Output the (x, y) coordinate of the center of the cell containing the given text.  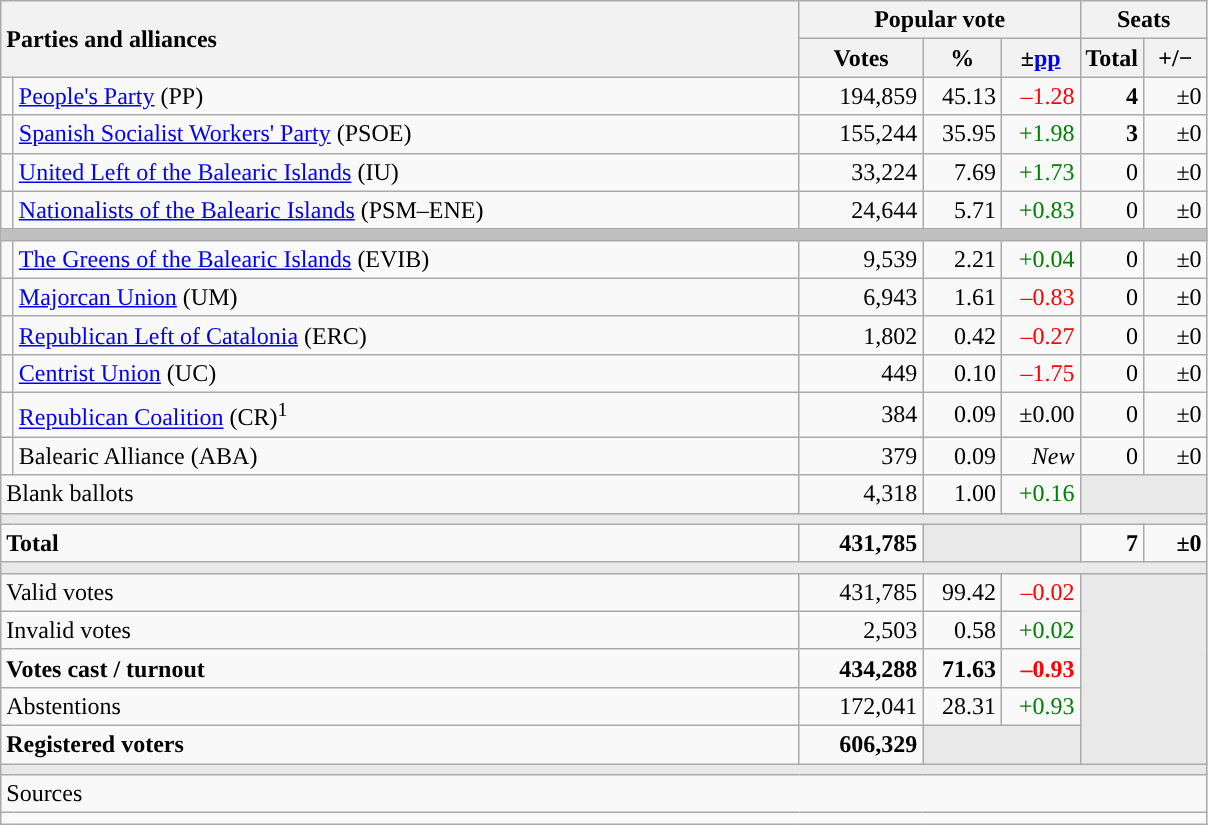
35.95 (962, 134)
+0.93 (1040, 706)
1.61 (962, 297)
379 (861, 456)
Nationalists of the Balearic Islands (PSM–ENE) (406, 210)
Invalid votes (400, 630)
–0.93 (1040, 668)
194,859 (861, 96)
6,943 (861, 297)
4,318 (861, 494)
2.21 (962, 259)
434,288 (861, 668)
172,041 (861, 706)
Balearic Alliance (ABA) (406, 456)
The Greens of the Balearic Islands (EVIB) (406, 259)
71.63 (962, 668)
606,329 (861, 745)
–0.83 (1040, 297)
Republican Coalition (CR)1 (406, 414)
+/− (1176, 58)
0.58 (962, 630)
1,802 (861, 335)
+1.73 (1040, 172)
Abstentions (400, 706)
Sources (604, 794)
2,503 (861, 630)
24,644 (861, 210)
99.42 (962, 592)
+0.02 (1040, 630)
9,539 (861, 259)
–1.75 (1040, 373)
3 (1112, 134)
0.10 (962, 373)
Registered voters (400, 745)
People's Party (PP) (406, 96)
Popular vote (940, 20)
–0.27 (1040, 335)
Blank ballots (400, 494)
Seats (1144, 20)
384 (861, 414)
United Left of the Balearic Islands (IU) (406, 172)
±0.00 (1040, 414)
449 (861, 373)
0.42 (962, 335)
–1.28 (1040, 96)
Centrist Union (UC) (406, 373)
New (1040, 456)
+0.83 (1040, 210)
+1.98 (1040, 134)
±pp (1040, 58)
7.69 (962, 172)
% (962, 58)
+0.04 (1040, 259)
33,224 (861, 172)
Votes cast / turnout (400, 668)
Parties and alliances (400, 39)
4 (1112, 96)
155,244 (861, 134)
Votes (861, 58)
45.13 (962, 96)
Spanish Socialist Workers' Party (PSOE) (406, 134)
Valid votes (400, 592)
–0.02 (1040, 592)
+0.16 (1040, 494)
5.71 (962, 210)
7 (1112, 543)
28.31 (962, 706)
Majorcan Union (UM) (406, 297)
1.00 (962, 494)
Republican Left of Catalonia (ERC) (406, 335)
